Return the [X, Y] coordinate for the center point of the cell that contains the specified text.  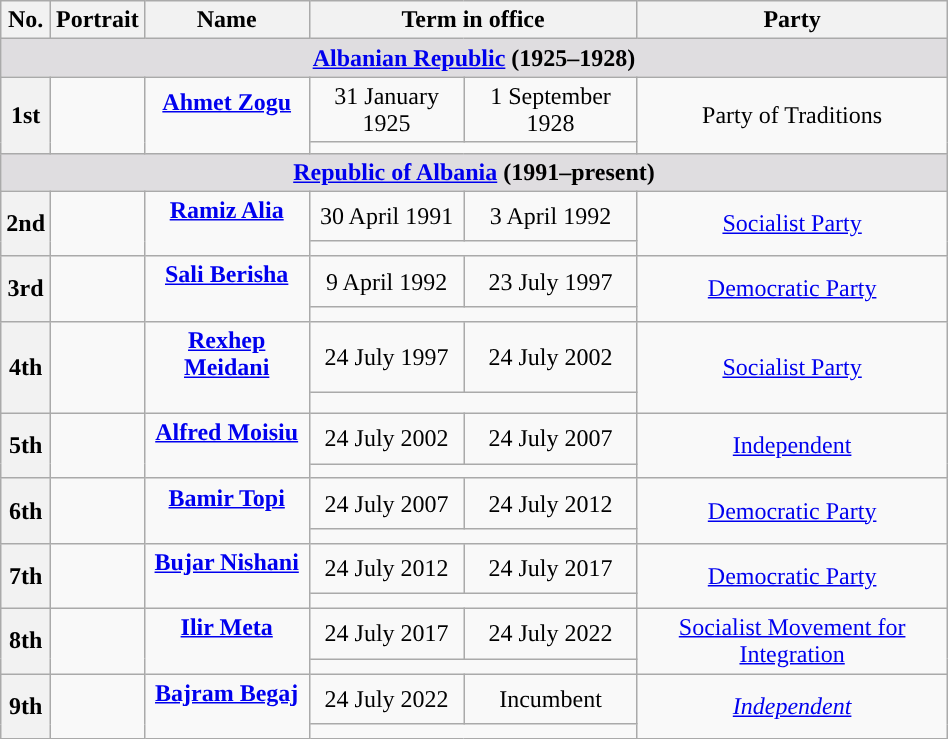
Ahmet Zogu [226, 115]
3 April 1992 [550, 216]
9 April 1992 [386, 281]
30 April 1991 [386, 216]
Term in office [473, 20]
Name [226, 20]
7th [26, 576]
Bujar Nishani [226, 576]
3rd [26, 288]
9th [26, 706]
Bajram Begaj [226, 706]
Sali Berisha [226, 288]
6th [26, 510]
Party of Traditions [792, 115]
Portrait [98, 20]
No. [26, 20]
24 July 1997 [386, 356]
Socialist Movement for Integration [792, 640]
2nd [26, 224]
Albanian Republic (1925–1928) [474, 58]
4th [26, 367]
8th [26, 640]
1 September 1928 [550, 110]
Bamir Topi [226, 510]
5th [26, 446]
31 January 1925 [386, 110]
Party [792, 20]
23 July 1997 [550, 281]
Ilir Meta [226, 640]
Ramiz Alia [226, 224]
Alfred Moisiu [226, 446]
Incumbent [550, 699]
1st [26, 115]
Republic of Albania (1991–present) [474, 172]
Rexhep Meidani [226, 367]
